Return [x, y] of the center of cell containing provided text 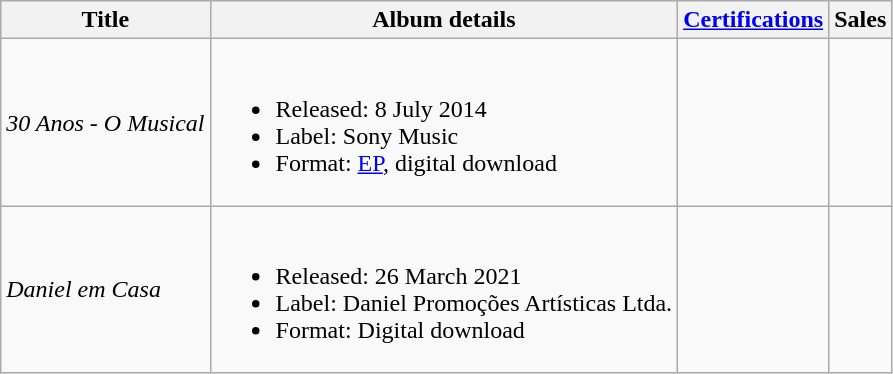
30 Anos - O Musical [106, 122]
Sales [860, 20]
Released: 26 March 2021Label: Daniel Promoções Artísticas Ltda.Format: Digital download [444, 290]
Album details [444, 20]
Daniel em Casa [106, 290]
Released: 8 July 2014Label: Sony MusicFormat: EP, digital download [444, 122]
Title [106, 20]
Certifications [754, 20]
